Detect which cell encompasses the target text, then output its [X, Y] center coordinate. 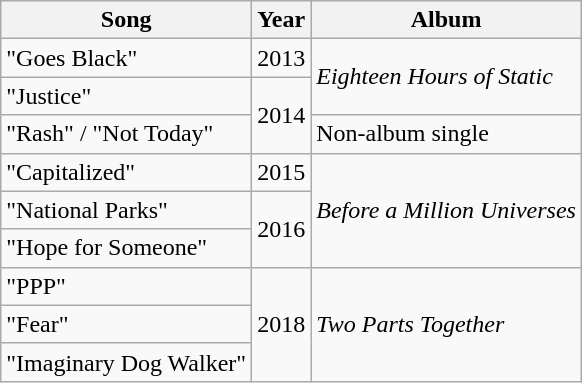
2013 [282, 58]
Two Parts Together [446, 324]
Song [126, 20]
"Fear" [126, 324]
2016 [282, 229]
Album [446, 20]
Before a Million Universes [446, 210]
Eighteen Hours of Static [446, 77]
2018 [282, 324]
"National Parks" [126, 210]
2015 [282, 172]
"Justice" [126, 96]
Year [282, 20]
"Goes Black" [126, 58]
2014 [282, 115]
"Rash" / "Not Today" [126, 134]
"Hope for Someone" [126, 248]
"Imaginary Dog Walker" [126, 362]
Non-album single [446, 134]
"PPP" [126, 286]
"Capitalized" [126, 172]
